Pinpoint the cell where the given text exists, returning its (X, Y) midpoint coordinate. 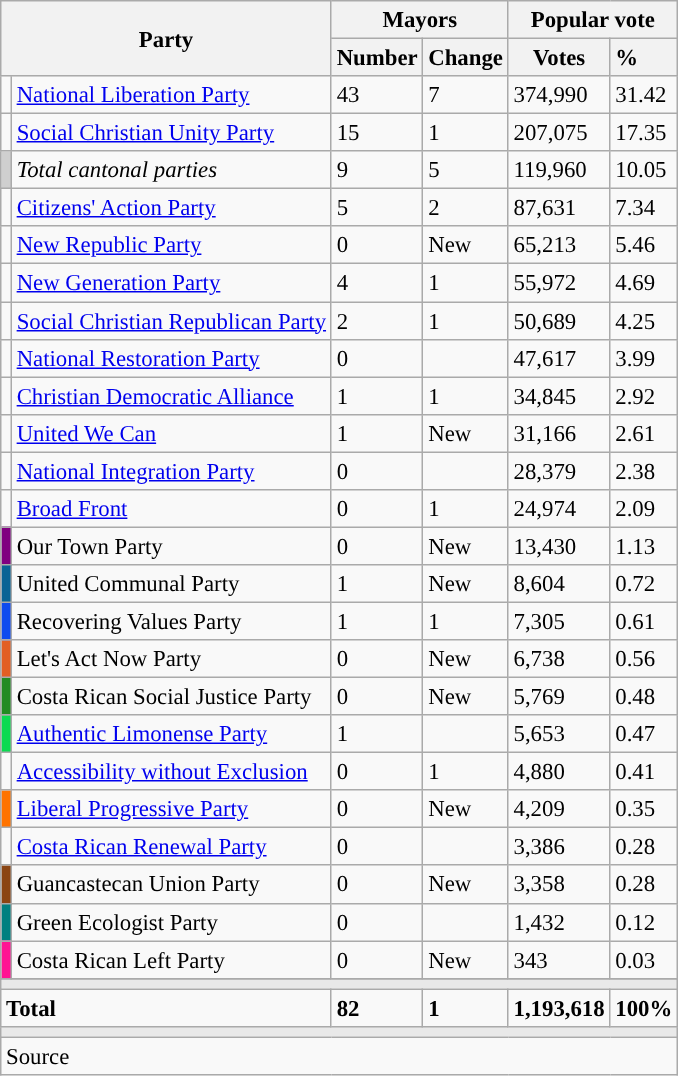
7 (466, 95)
0.41 (644, 772)
Green Ecologist Party (171, 922)
Total (166, 1008)
0.72 (644, 584)
2.38 (644, 471)
9 (377, 170)
5,653 (559, 734)
207,075 (559, 133)
Let's Act Now Party (171, 659)
Votes (559, 58)
Total cantonal parties (171, 170)
4,209 (559, 809)
7,305 (559, 621)
Party (166, 38)
Christian Democratic Alliance (171, 396)
4 (377, 283)
Broad Front (171, 509)
Costa Rican Social Justice Party (171, 697)
Recovering Values Party (171, 621)
Change (466, 58)
34,845 (559, 396)
24,974 (559, 509)
1,432 (559, 922)
Social Christian Unity Party (171, 133)
2.92 (644, 396)
47,617 (559, 358)
374,990 (559, 95)
Citizens' Action Party (171, 208)
0.61 (644, 621)
0.03 (644, 960)
50,689 (559, 321)
3.99 (644, 358)
New Republic Party (171, 245)
87,631 (559, 208)
31,166 (559, 433)
United We Can (171, 433)
1,193,618 (559, 1008)
2.61 (644, 433)
Our Town Party (171, 546)
United Communal Party (171, 584)
0.56 (644, 659)
15 (377, 133)
43 (377, 95)
0.48 (644, 697)
3,358 (559, 885)
National Liberation Party (171, 95)
65,213 (559, 245)
82 (377, 1008)
4.69 (644, 283)
7.34 (644, 208)
Popular vote (592, 20)
New Generation Party (171, 283)
4.25 (644, 321)
6,738 (559, 659)
1.13 (644, 546)
119,960 (559, 170)
Authentic Limonense Party (171, 734)
28,379 (559, 471)
Accessibility without Exclusion (171, 772)
Source (340, 1056)
13,430 (559, 546)
% (644, 58)
2.09 (644, 509)
55,972 (559, 283)
5.46 (644, 245)
Liberal Progressive Party (171, 809)
Number (377, 58)
National Restoration Party (171, 358)
4,880 (559, 772)
3,386 (559, 847)
10.05 (644, 170)
Mayors (420, 20)
8,604 (559, 584)
0.35 (644, 809)
100% (644, 1008)
Guancastecan Union Party (171, 885)
17.35 (644, 133)
Costa Rican Left Party (171, 960)
Social Christian Republican Party (171, 321)
0.12 (644, 922)
31.42 (644, 95)
Costa Rican Renewal Party (171, 847)
National Integration Party (171, 471)
0.47 (644, 734)
5,769 (559, 697)
343 (559, 960)
